For the text-containing cell, return its midpoint in [X, Y] coordinate format. 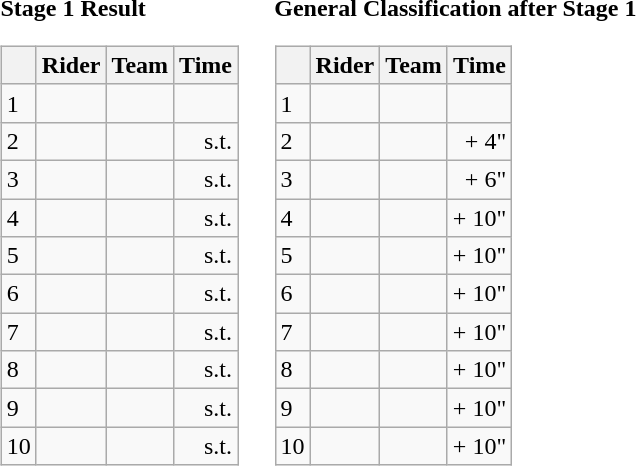
+ 6" [479, 179]
+ 4" [479, 141]
